Output the (x, y) coordinate of the center of the cell containing the given text.  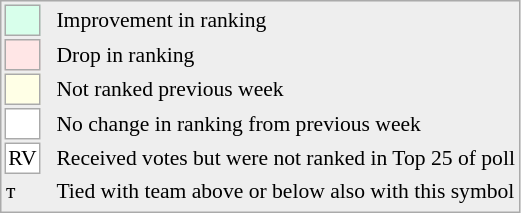
Improvement in ranking (286, 20)
Drop in ranking (286, 55)
RV (22, 158)
Received votes but were not ranked in Top 25 of poll (286, 158)
No change in ranking from previous week (286, 124)
Not ranked previous week (286, 90)
т (22, 191)
Tied with team above or below also with this symbol (286, 191)
